Output the (X, Y) coordinate of the center of the cell containing the given text.  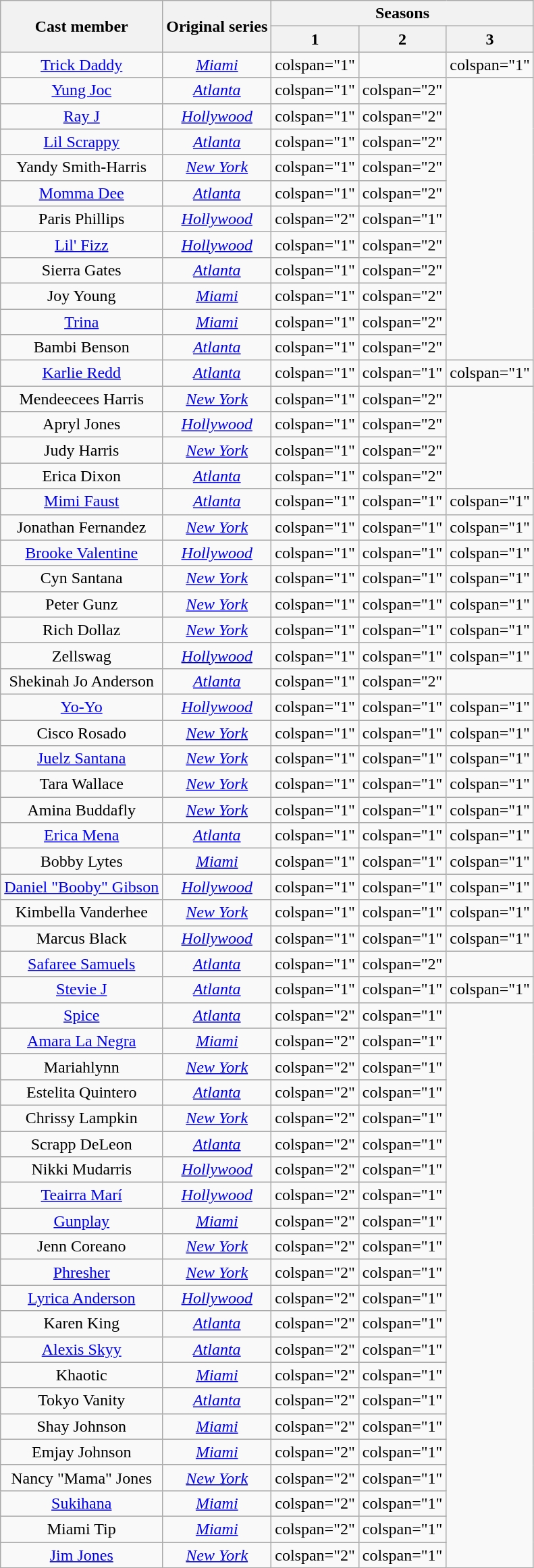
Kimbella Vanderhee (82, 913)
Amara La Negra (82, 1041)
Yung Joc (82, 90)
Karen King (82, 1324)
Mariahlynn (82, 1066)
1 (315, 39)
Judy Harris (82, 450)
Cast member (82, 26)
Gunplay (82, 1221)
Nikki Mudarris (82, 1170)
Peter Gunz (82, 604)
Tokyo Vanity (82, 1401)
Stevie J (82, 990)
Daniel "Booby" Gibson (82, 887)
Yandy Smith-Harris (82, 167)
Amina Buddafly (82, 810)
Bambi Benson (82, 348)
Trick Daddy (82, 65)
Mimi Faust (82, 502)
Bobby Lytes (82, 861)
Cyn Santana (82, 578)
Apryl Jones (82, 425)
Lil Scrappy (82, 142)
3 (490, 39)
Spice (82, 1015)
Cisco Rosado (82, 732)
Lil' Fizz (82, 244)
Chrissy Lampkin (82, 1118)
Jim Jones (82, 1555)
Estelita Quintero (82, 1092)
Karlie Redd (82, 373)
2 (402, 39)
Joy Young (82, 296)
Momma Dee (82, 193)
Juelz Santana (82, 759)
Shay Johnson (82, 1426)
Yo-Yo (82, 707)
Brooke Valentine (82, 553)
Marcus Black (82, 938)
Seasons (402, 13)
Original series (217, 26)
Erica Dixon (82, 476)
Erica Mena (82, 836)
Tara Wallace (82, 784)
Scrapp DeLeon (82, 1144)
Paris Phillips (82, 219)
Teairra Marí (82, 1195)
Phresher (82, 1272)
Mendeecees Harris (82, 399)
Lyrica Anderson (82, 1298)
Emjay Johnson (82, 1452)
Sierra Gates (82, 270)
Jonathan Fernandez (82, 527)
Rich Dollaz (82, 630)
Miami Tip (82, 1529)
Nancy "Mama" Jones (82, 1478)
Safaree Samuels (82, 964)
Ray J (82, 116)
Khaotic (82, 1375)
Sukihana (82, 1503)
Shekinah Jo Anderson (82, 681)
Trina (82, 322)
Zellswag (82, 655)
Alexis Skyy (82, 1349)
Jenn Coreano (82, 1247)
